Determine the [x, y] coordinate at the center of the cell enclosing the given text.  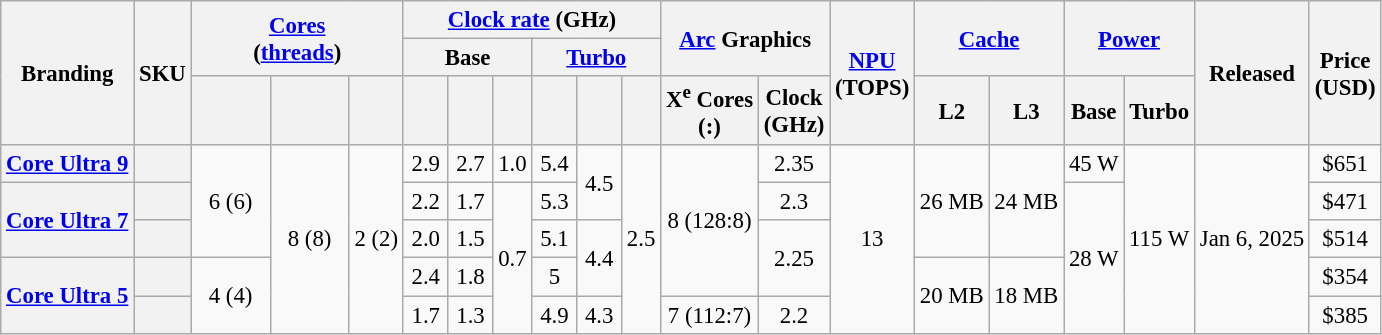
0.7 [512, 258]
26 MB [952, 202]
2.9 [426, 164]
Clock (GHz) [794, 110]
Price (USD) [1344, 73]
$385 [1344, 315]
2.25 [794, 258]
2 (2) [376, 239]
L2 [952, 110]
$354 [1344, 277]
20 MB [952, 296]
Core Ultra 9 [68, 164]
$471 [1344, 202]
5 [554, 277]
2.35 [794, 164]
Cache [990, 38]
1.8 [470, 277]
6 (6) [230, 202]
$514 [1344, 239]
28 W [1094, 258]
1.5 [470, 239]
Clock rate (GHz) [532, 20]
4.5 [600, 182]
4.9 [554, 315]
115 W [1160, 239]
5.3 [554, 202]
2.4 [426, 277]
Core Ultra 7 [68, 220]
NPU (TOPS) [872, 73]
$651 [1344, 164]
Xe Cores (:) [710, 110]
4.3 [600, 315]
45 W [1094, 164]
Branding [68, 73]
7 (112:7) [710, 315]
18 MB [1026, 296]
Power [1130, 38]
1.0 [512, 164]
8 (8) [310, 239]
Core Ultra 5 [68, 296]
1.3 [470, 315]
2.7 [470, 164]
8 (128:8) [710, 220]
4 (4) [230, 296]
Arc Graphics [746, 38]
4.4 [600, 258]
2.0 [426, 239]
5.1 [554, 239]
24 MB [1026, 202]
SKU [162, 73]
5.4 [554, 164]
2.3 [794, 202]
2.5 [642, 239]
Cores (threads) [297, 38]
Released [1252, 73]
L3 [1026, 110]
13 [872, 239]
Jan 6, 2025 [1252, 239]
